Return [x, y] of the center of cell containing provided text 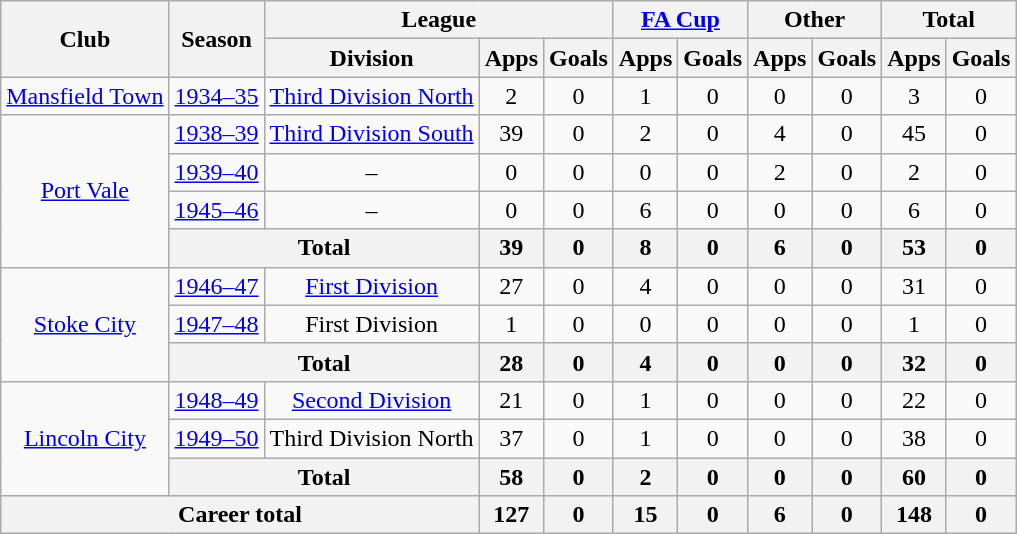
FA Cup [680, 20]
1945–46 [216, 210]
Second Division [372, 400]
15 [645, 515]
28 [511, 362]
1949–50 [216, 438]
58 [511, 477]
Season [216, 39]
1934–35 [216, 96]
148 [914, 515]
38 [914, 438]
Mansfield Town [85, 96]
Division [372, 58]
Lincoln City [85, 438]
22 [914, 400]
League [438, 20]
Other [815, 20]
31 [914, 286]
32 [914, 362]
8 [645, 248]
Career total [240, 515]
45 [914, 134]
127 [511, 515]
27 [511, 286]
60 [914, 477]
37 [511, 438]
Third Division South [372, 134]
Club [85, 39]
1939–40 [216, 172]
21 [511, 400]
Stoke City [85, 324]
3 [914, 96]
53 [914, 248]
1938–39 [216, 134]
1947–48 [216, 324]
1946–47 [216, 286]
1948–49 [216, 400]
Port Vale [85, 191]
